Locate the cell with the specified text and output its [x, y] center coordinate. 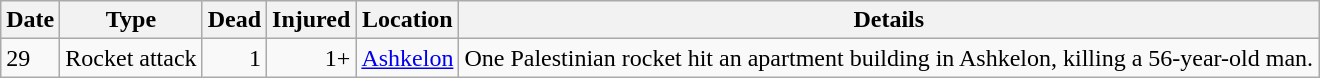
One Palestinian rocket hit an apartment building in Ashkelon, killing a 56-year-old man. [889, 58]
Details [889, 20]
1+ [312, 58]
Dead [234, 20]
Ashkelon [408, 58]
Type [131, 20]
29 [30, 58]
Date [30, 20]
Injured [312, 20]
Rocket attack [131, 58]
1 [234, 58]
Location [408, 20]
